Search for the cell housing the specified text and yield its (x, y) center coordinate. 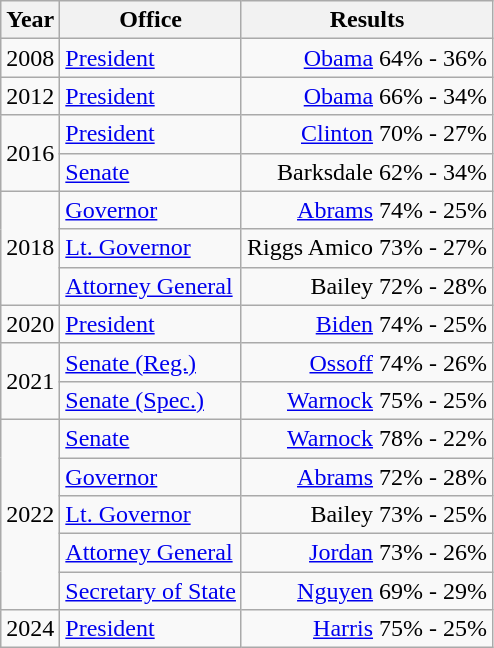
Abrams 74% - 25% (366, 210)
Secretary of State (151, 591)
2024 (30, 629)
2018 (30, 248)
2012 (30, 96)
2016 (30, 153)
Year (30, 20)
Senate (Reg.) (151, 362)
Abrams 72% - 28% (366, 477)
2021 (30, 381)
2022 (30, 514)
Ossoff 74% - 26% (366, 362)
Nguyen 69% - 29% (366, 591)
Biden 74% - 25% (366, 324)
Riggs Amico 73% - 27% (366, 248)
Harris 75% - 25% (366, 629)
Clinton 70% - 27% (366, 134)
Obama 66% - 34% (366, 96)
Warnock 78% - 22% (366, 438)
Bailey 72% - 28% (366, 286)
Office (151, 20)
Senate (Spec.) (151, 400)
2008 (30, 58)
Bailey 73% - 25% (366, 515)
Jordan 73% - 26% (366, 553)
Obama 64% - 36% (366, 58)
Results (366, 20)
2020 (30, 324)
Warnock 75% - 25% (366, 400)
Barksdale 62% - 34% (366, 172)
